Detect which cell encompasses the target text, then output its [X, Y] center coordinate. 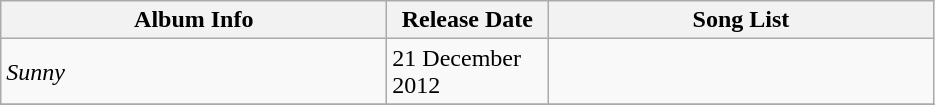
21 December 2012 [468, 72]
Album Info [194, 20]
Song List [741, 20]
Sunny [194, 72]
Release Date [468, 20]
